From the cell containing the given text, extract its center point as [X, Y] coordinate. 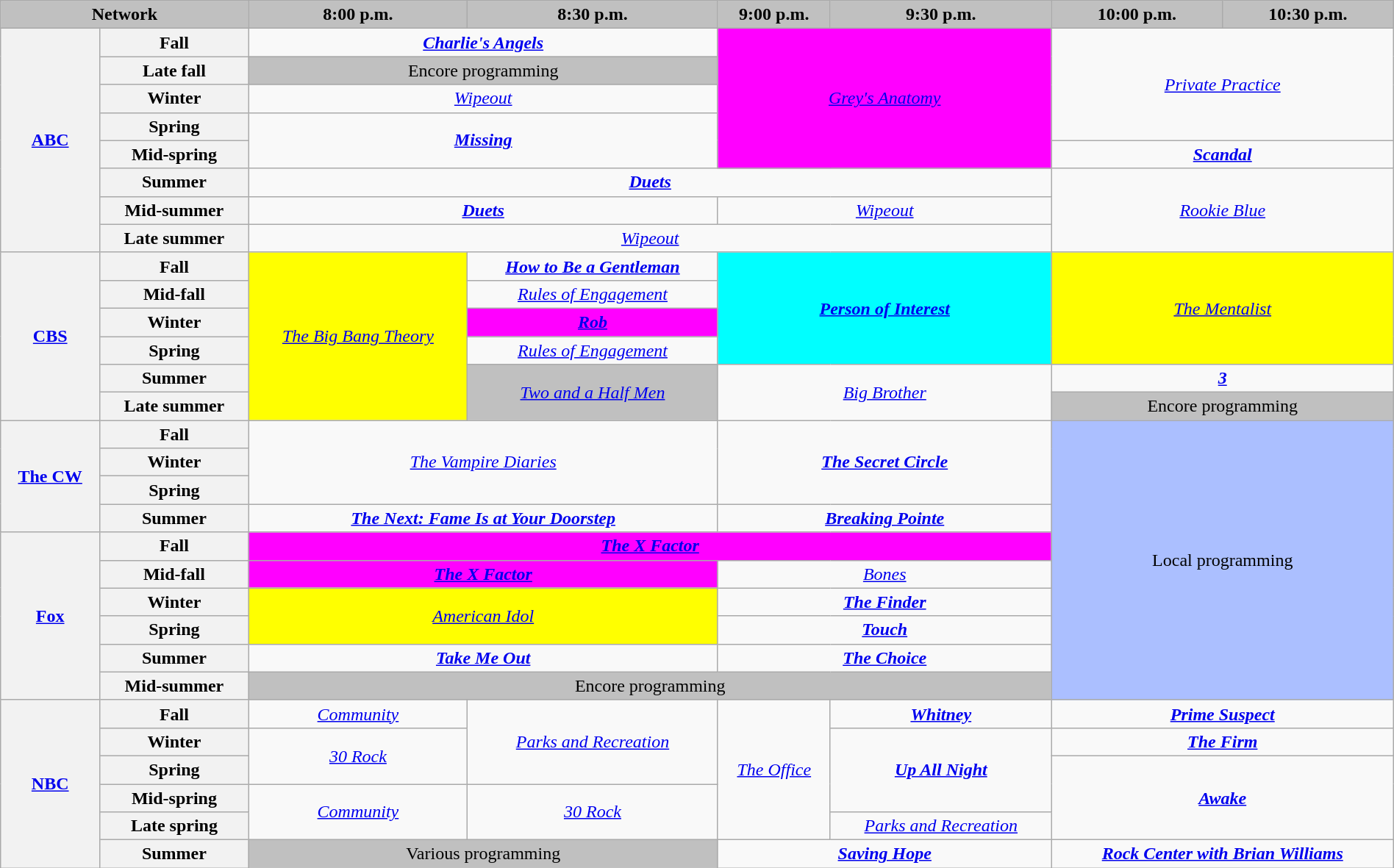
Awake [1222, 797]
Big Brother [884, 392]
Various programming [483, 854]
Bones [884, 574]
Prime Suspect [1222, 714]
How to Be a Gentleman [593, 266]
Late fall [174, 71]
Person of Interest [884, 308]
Grey's Anatomy [884, 98]
Scandal [1222, 154]
Charlie's Angels [483, 43]
The Office [773, 770]
Missing [483, 140]
American Idol [483, 616]
Take Me Out [483, 658]
10:30 p.m. [1309, 15]
Network [125, 15]
8:30 p.m. [593, 15]
Rob [593, 322]
The Vampire Diaries [483, 462]
NBC [50, 783]
The Big Bang Theory [358, 336]
Breaking Pointe [884, 518]
The Finder [884, 602]
Rookie Blue [1222, 210]
Private Practice [1222, 85]
The Mentalist [1222, 308]
Saving Hope [884, 854]
10:00 p.m. [1137, 15]
The Choice [884, 658]
Rock Center with Brian Williams [1222, 854]
Up All Night [941, 770]
8:00 p.m. [358, 15]
9:00 p.m. [773, 15]
Late spring [174, 826]
Touch [884, 630]
Two and a Half Men [593, 392]
3 [1222, 379]
The CW [50, 476]
Local programming [1222, 560]
The Secret Circle [884, 462]
Whitney [941, 714]
ABC [50, 140]
Fox [50, 616]
CBS [50, 336]
The Next: Fame Is at Your Doorstep [483, 518]
The Firm [1222, 742]
9:30 p.m. [941, 15]
